Determine the [X, Y] coordinate at the center of the cell enclosing the given text.  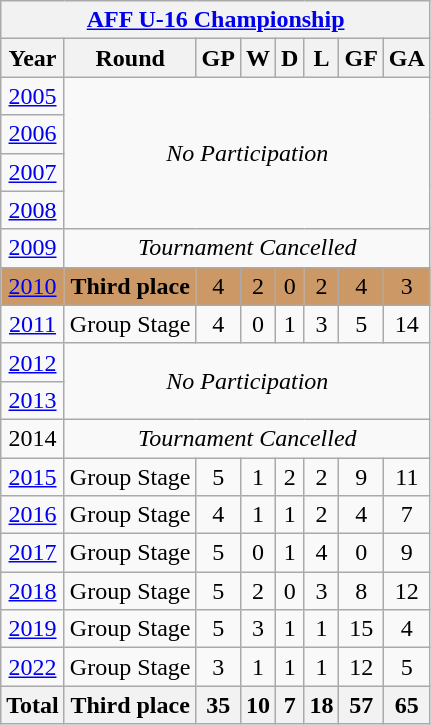
14 [406, 324]
2014 [33, 438]
Year [33, 58]
2019 [33, 629]
2011 [33, 324]
18 [322, 705]
2008 [33, 210]
GA [406, 58]
2006 [33, 134]
2013 [33, 400]
2010 [33, 286]
L [322, 58]
10 [258, 705]
W [258, 58]
D [289, 58]
2022 [33, 667]
11 [406, 477]
Round [130, 58]
AFF U-16 Championship [216, 20]
35 [218, 705]
2015 [33, 477]
Total [33, 705]
57 [361, 705]
GP [218, 58]
2012 [33, 362]
2005 [33, 96]
8 [361, 591]
2018 [33, 591]
2017 [33, 553]
2007 [33, 172]
2009 [33, 248]
2016 [33, 515]
GF [361, 58]
15 [361, 629]
65 [406, 705]
